Scan for the cell matching the given text and deliver its (x, y) coordinate at center. 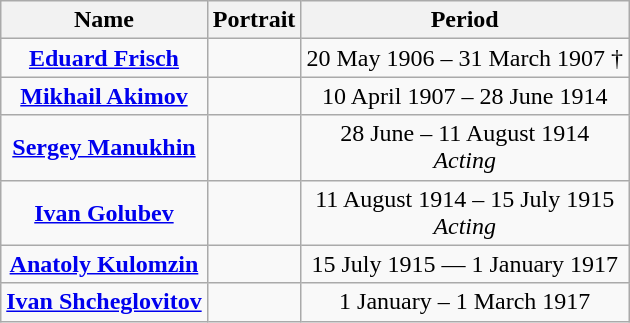
20 May 1906 – 31 March 1907 † (465, 58)
10 April 1907 – 28 June 1914 (465, 96)
Ivan Golubev (104, 212)
Portrait (254, 20)
11 August 1914 – 15 July 1915Acting (465, 212)
Eduard Frisch (104, 58)
Anatoly Kulomzin (104, 264)
Name (104, 20)
1 January – 1 March 1917 (465, 302)
15 July 1915 — 1 January 1917 (465, 264)
28 June – 11 August 1914Acting (465, 148)
Mikhail Akimov (104, 96)
Ivan Shcheglovitov (104, 302)
Sergey Manukhin (104, 148)
Period (465, 20)
